Locate the cell with the specified text and output its (x, y) center coordinate. 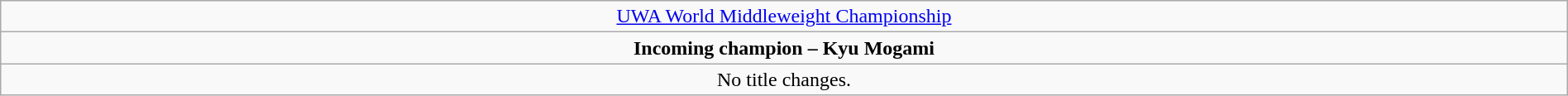
Incoming champion – Kyu Mogami (784, 48)
UWA World Middleweight Championship (784, 17)
No title changes. (784, 79)
